Extract the [X, Y] coordinate from the center of the cell holding the provided text.  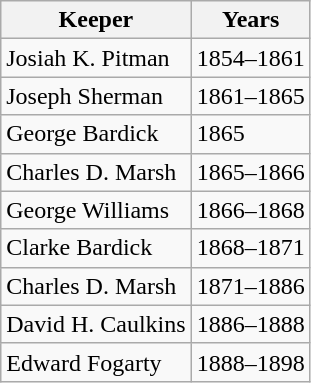
Joseph Sherman [96, 96]
Josiah K. Pitman [96, 58]
Years [250, 20]
George Williams [96, 210]
Keeper [96, 20]
1871–1886 [250, 286]
George Bardick [96, 134]
1865 [250, 134]
1886–1888 [250, 324]
1866–1868 [250, 210]
1865–1866 [250, 172]
Edward Fogarty [96, 362]
1854–1861 [250, 58]
1861–1865 [250, 96]
1868–1871 [250, 248]
Clarke Bardick [96, 248]
1888–1898 [250, 362]
David H. Caulkins [96, 324]
